Provide the [x, y] coordinate of the cell's center where the given text is located.  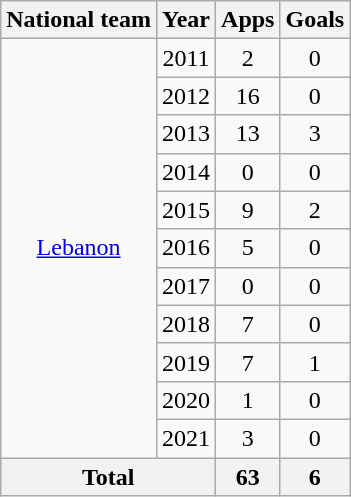
2019 [186, 362]
2016 [186, 248]
6 [315, 477]
2021 [186, 438]
5 [248, 248]
13 [248, 134]
2018 [186, 324]
2011 [186, 58]
Lebanon [79, 248]
2020 [186, 400]
2014 [186, 172]
2017 [186, 286]
Apps [248, 20]
2013 [186, 134]
9 [248, 210]
2012 [186, 96]
Goals [315, 20]
16 [248, 96]
2015 [186, 210]
National team [79, 20]
63 [248, 477]
Total [108, 477]
Year [186, 20]
